Extract the (X, Y) coordinate from the center of the cell holding the provided text.  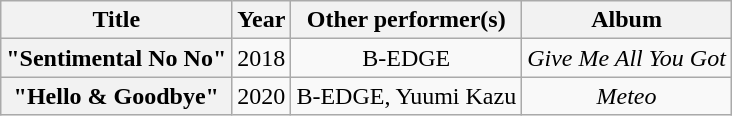
Meteo (627, 96)
Year (262, 20)
"Sentimental No No" (116, 58)
"Hello & Goodbye" (116, 96)
Title (116, 20)
2020 (262, 96)
Other performer(s) (406, 20)
B-EDGE (406, 58)
B-EDGE, Yuumi Kazu (406, 96)
Album (627, 20)
Give Me All You Got (627, 58)
2018 (262, 58)
